Determine the (X, Y) coordinate at the center of the cell enclosing the given text.  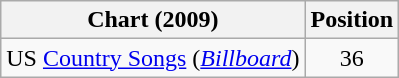
US Country Songs (Billboard) (153, 58)
Position (352, 20)
36 (352, 58)
Chart (2009) (153, 20)
